Locate the cell with the specified text and output its [X, Y] center coordinate. 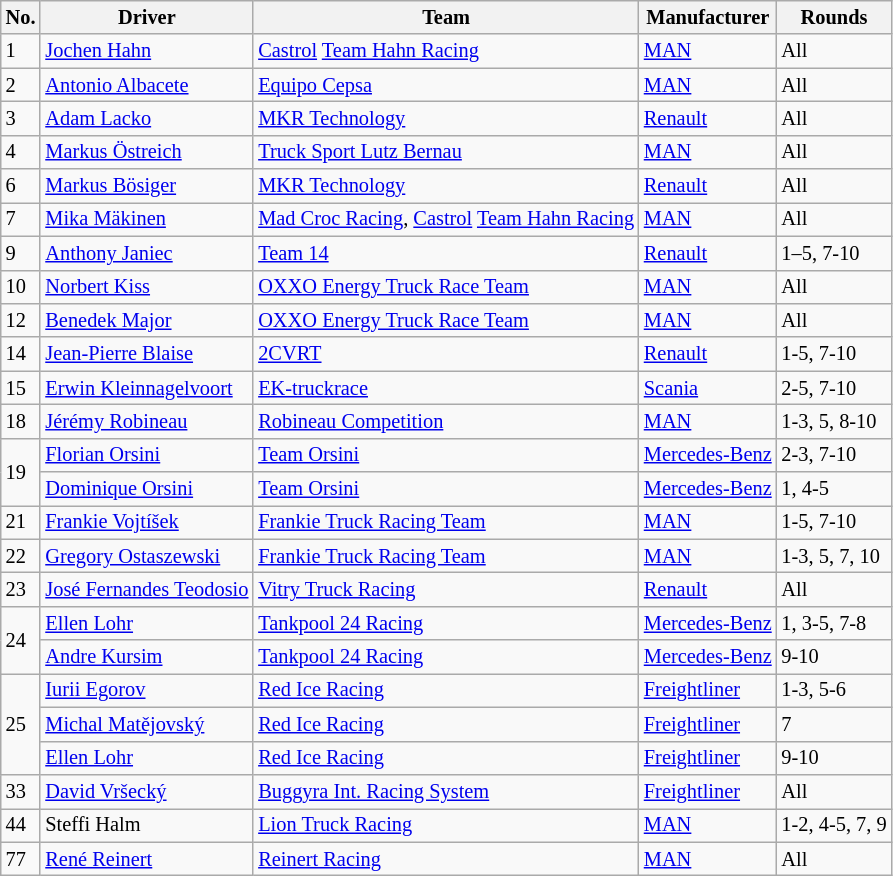
14 [21, 354]
Jérémy Robineau [146, 421]
No. [21, 17]
Dominique Orsini [146, 489]
Team [446, 17]
3 [21, 118]
6 [21, 186]
44 [21, 825]
Driver [146, 17]
Jean-Pierre Blaise [146, 354]
Manufacturer [708, 17]
Gregory Ostaszewski [146, 556]
77 [21, 859]
19 [21, 472]
Markus Östreich [146, 152]
Jochen Hahn [146, 51]
David Vršecký [146, 791]
1, 3-5, 7-8 [834, 623]
Frankie Vojtíšek [146, 522]
4 [21, 152]
Anthony Janiec [146, 253]
Vitry Truck Racing [446, 589]
1 [21, 51]
Michal Matějovský [146, 724]
Mika Mäkinen [146, 219]
1–5, 7-10 [834, 253]
Scania [708, 388]
Equipo Cepsa [446, 85]
1, 4-5 [834, 489]
Mad Croc Racing, Castrol Team Hahn Racing [446, 219]
2-3, 7-10 [834, 455]
33 [21, 791]
1-3, 5, 8-10 [834, 421]
22 [21, 556]
1-3, 5-6 [834, 690]
Team 14 [446, 253]
René Reinert [146, 859]
23 [21, 589]
Buggyra Int. Racing System [446, 791]
9 [21, 253]
Andre Kursim [146, 657]
15 [21, 388]
Rounds [834, 17]
21 [21, 522]
18 [21, 421]
EK-truckrace [446, 388]
Florian Orsini [146, 455]
Steffi Halm [146, 825]
24 [21, 640]
1-3, 5, 7, 10 [834, 556]
2CVRT [446, 354]
Lion Truck Racing [446, 825]
12 [21, 320]
Antonio Albacete [146, 85]
Benedek Major [146, 320]
Erwin Kleinnagelvoort [146, 388]
Iurii Egorov [146, 690]
2 [21, 85]
10 [21, 287]
Markus Bösiger [146, 186]
Truck Sport Lutz Bernau [446, 152]
Robineau Competition [446, 421]
José Fernandes Teodosio [146, 589]
Castrol Team Hahn Racing [446, 51]
1-2, 4-5, 7, 9 [834, 825]
2-5, 7-10 [834, 388]
25 [21, 724]
Adam Lacko [146, 118]
Norbert Kiss [146, 287]
Reinert Racing [446, 859]
